Search for the cell housing the specified text and yield its (X, Y) center coordinate. 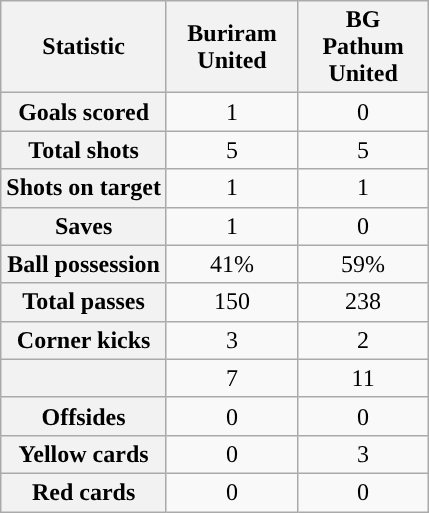
Shots on target (84, 188)
150 (232, 302)
Ball possession (84, 264)
238 (364, 302)
Statistic (84, 47)
Goals scored (84, 112)
Offsides (84, 416)
41% (232, 264)
Corner kicks (84, 340)
7 (232, 378)
Yellow cards (84, 454)
Total shots (84, 150)
59% (364, 264)
Buriram United (232, 47)
Total passes (84, 302)
BG Pathum United (364, 47)
2 (364, 340)
Red cards (84, 492)
11 (364, 378)
Saves (84, 226)
